Pinpoint the cell where the given text exists, returning its (X, Y) midpoint coordinate. 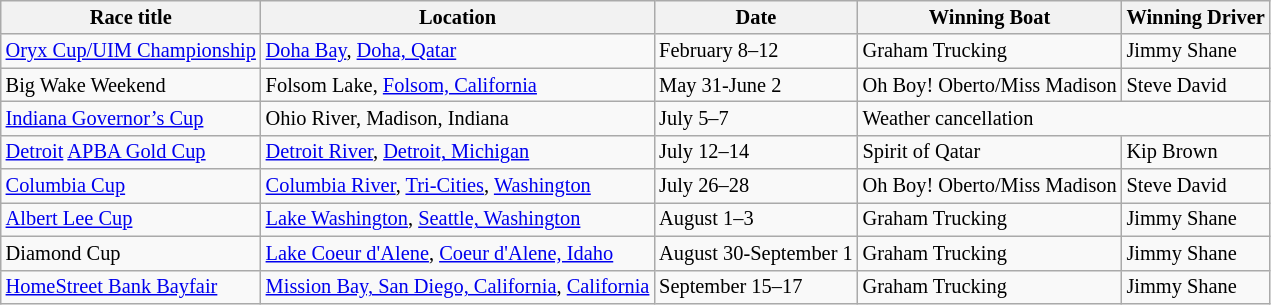
Lake Washington, Seattle, Washington (458, 219)
Big Wake Weekend (131, 85)
Date (756, 17)
Kip Brown (1196, 152)
Detroit River, Detroit, Michigan (458, 152)
July 5–7 (756, 118)
August 1–3 (756, 219)
Mission Bay, San Diego, California, California (458, 287)
May 31-June 2 (756, 85)
Indiana Governor’s Cup (131, 118)
Columbia River, Tri-Cities, Washington (458, 186)
Albert Lee Cup (131, 219)
July 26–28 (756, 186)
HomeStreet Bank Bayfair (131, 287)
Diamond Cup (131, 253)
Spirit of Qatar (990, 152)
Folsom Lake, Folsom, California (458, 85)
Winning Driver (1196, 17)
Ohio River, Madison, Indiana (458, 118)
September 15–17 (756, 287)
August 30-September 1 (756, 253)
Location (458, 17)
Race title (131, 17)
Weather cancellation (1064, 118)
February 8–12 (756, 51)
Doha Bay, Doha, Qatar (458, 51)
July 12–14 (756, 152)
Oryx Cup/UIM Championship (131, 51)
Winning Boat (990, 17)
Columbia Cup (131, 186)
Detroit APBA Gold Cup (131, 152)
Lake Coeur d'Alene, Coeur d'Alene, Idaho (458, 253)
